Provide the [x, y] coordinate of the cell's center where the given text is located.  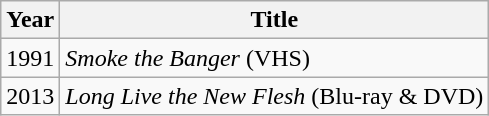
Smoke the Banger (VHS) [274, 58]
1991 [30, 58]
Year [30, 20]
Long Live the New Flesh (Blu-ray & DVD) [274, 96]
2013 [30, 96]
Title [274, 20]
